Scan for the cell matching the given text and deliver its [X, Y] coordinate at center. 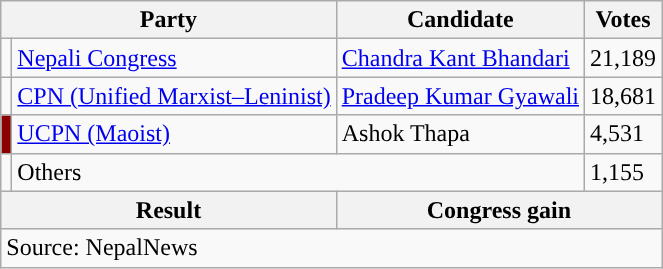
Nepali Congress [174, 58]
Result [168, 210]
Candidate [460, 20]
4,531 [624, 134]
21,189 [624, 58]
Chandra Kant Bhandari [460, 58]
Others [298, 172]
Votes [624, 20]
18,681 [624, 96]
CPN (Unified Marxist–Leninist) [174, 96]
Party [168, 20]
UCPN (Maoist) [174, 134]
Source: NepalNews [332, 248]
Congress gain [498, 210]
Pradeep Kumar Gyawali [460, 96]
Ashok Thapa [460, 134]
1,155 [624, 172]
